Detect which cell encompasses the target text, then output its (x, y) center coordinate. 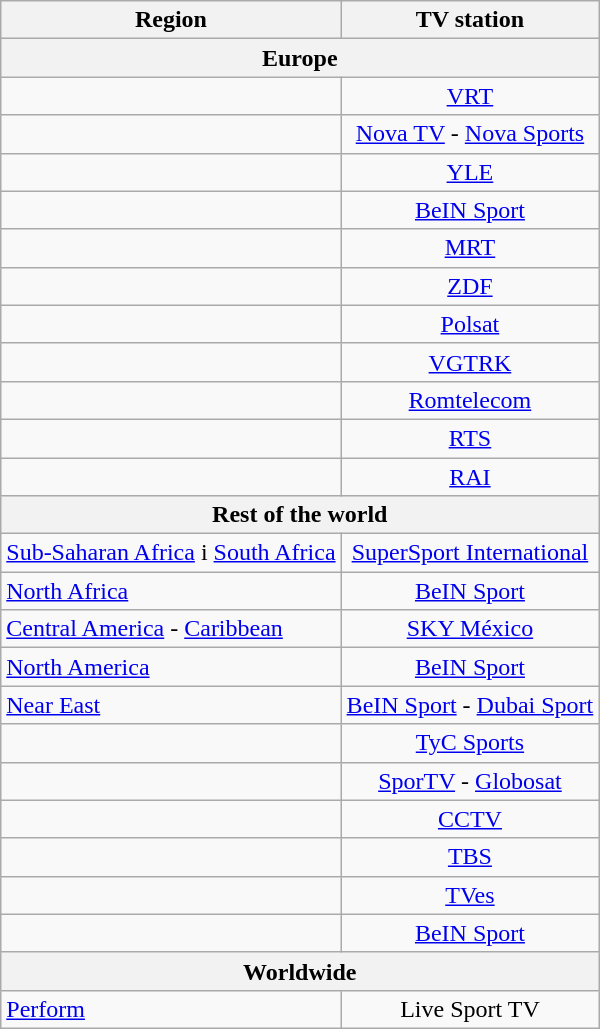
SuperSport International (470, 553)
BeIN Sport - Dubai Sport (470, 705)
Romtelecom (470, 400)
TV station (470, 20)
North Africa (171, 591)
RAI (470, 477)
TVes (470, 895)
Near East (171, 705)
RTS (470, 438)
ZDF (470, 286)
Perform (171, 1009)
Sub-Saharan Africa i South Africa (171, 553)
Europe (300, 58)
VGTRK (470, 362)
North America (171, 667)
CCTV (470, 819)
Central America - Caribbean (171, 629)
TBS (470, 857)
YLE (470, 172)
Polsat (470, 324)
MRT (470, 248)
VRT (470, 96)
Nova TV - Nova Sports (470, 134)
Worldwide (300, 971)
SKY México (470, 629)
Rest of the world (300, 515)
Live Sport TV (470, 1009)
Region (171, 20)
SporTV - Globosat (470, 781)
TyC Sports (470, 743)
